Return the (x, y) coordinate for the center point of the cell that contains the specified text.  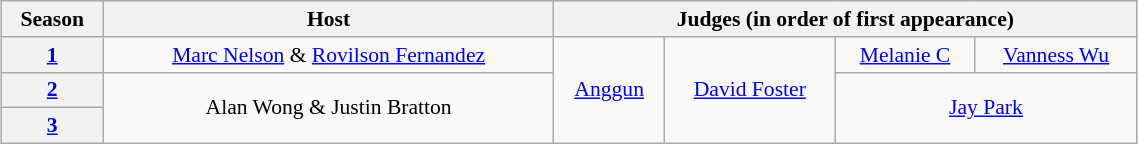
Vanness Wu (1056, 55)
Melanie C (905, 55)
Anggun (610, 90)
Season (52, 19)
1 (52, 55)
Alan Wong & Justin Bratton (329, 108)
David Foster (750, 90)
Marc Nelson & Rovilson Fernandez (329, 55)
2 (52, 90)
3 (52, 126)
Jay Park (986, 108)
Host (329, 19)
Judges (in order of first appearance) (846, 19)
